Pinpoint the cell where the given text exists, returning its [x, y] midpoint coordinate. 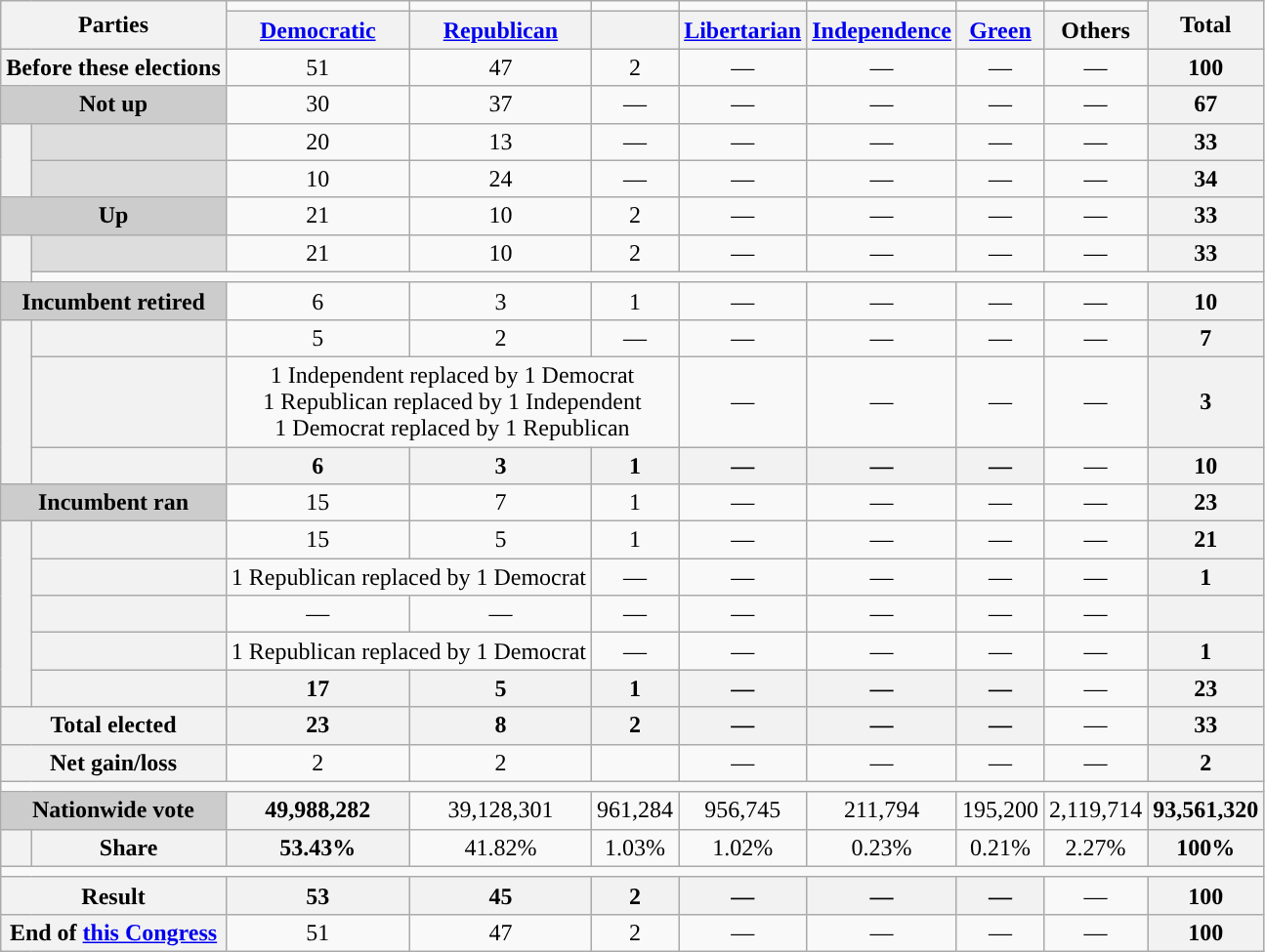
1 Independent replaced by 1 Democrat 1 Republican replaced by 1 Independent 1 Democrat replaced by 1 Republican [451, 401]
30 [317, 104]
41.82% [500, 848]
2,119,714 [1096, 810]
961,284 [635, 810]
67 [1205, 104]
Incumbent ran [113, 503]
100% [1205, 848]
2.27% [1096, 848]
Nationwide vote [113, 810]
Up [113, 216]
Democratic [317, 30]
0.23% [882, 848]
8 [500, 725]
20 [317, 142]
13 [500, 142]
End of this Congress [113, 932]
0.21% [1000, 848]
45 [500, 895]
Independence [882, 30]
53 [317, 895]
Republican [500, 30]
34 [1205, 179]
39,128,301 [500, 810]
Total [1205, 25]
Libertarian [742, 30]
Total elected [113, 725]
Parties [113, 25]
37 [500, 104]
195,200 [1000, 810]
Result [113, 895]
211,794 [882, 810]
Others [1096, 30]
1.02% [742, 848]
Not up [113, 104]
Green [1000, 30]
49,988,282 [317, 810]
Before these elections [113, 67]
Net gain/loss [113, 763]
24 [500, 179]
Incumbent retired [113, 301]
93,561,320 [1205, 810]
Share [129, 848]
1.03% [635, 848]
53.43% [317, 848]
17 [317, 688]
956,745 [742, 810]
